Extract the (X, Y) coordinate from the center of the cell holding the provided text.  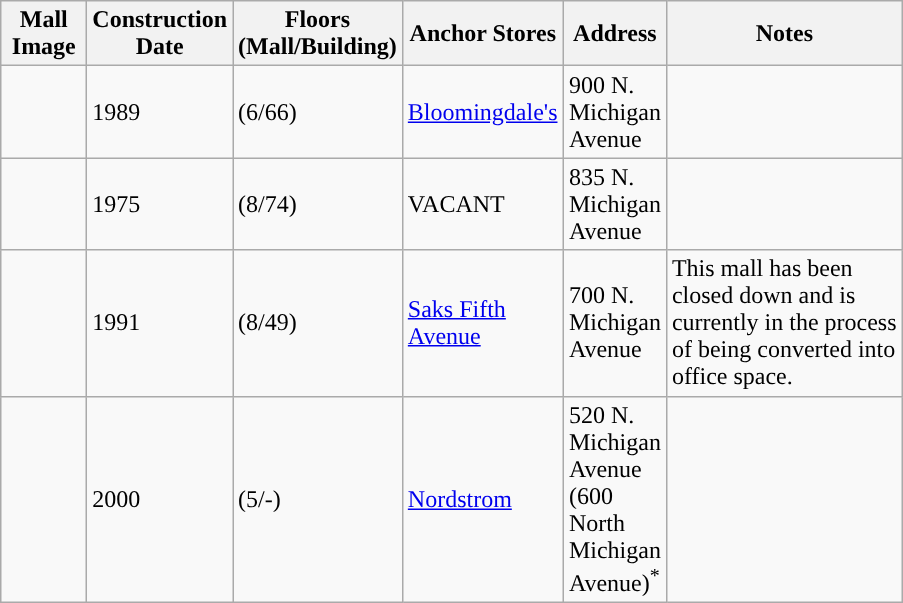
Address (614, 34)
900 N. Michigan Avenue (614, 112)
Anchor Stores (482, 34)
Bloomingdale's (482, 112)
Saks Fifth Avenue (482, 323)
1975 (160, 204)
(5/-) (318, 500)
520 N. Michigan Avenue(600 North Michigan Avenue)* (614, 500)
This mall has been closed down and is currently in the process of being converted into office space. (784, 323)
(8/74) (318, 204)
1989 (160, 112)
1991 (160, 323)
Construction Date (160, 34)
(6/66) (318, 112)
835 N. Michigan Avenue (614, 204)
2000 (160, 500)
Notes (784, 34)
Nordstrom (482, 500)
Mall Image (44, 34)
(8/49) (318, 323)
Floors (Mall/Building) (318, 34)
VACANT (482, 204)
700 N. Michigan Avenue (614, 323)
